From the cell containing the given text, extract its center point as [X, Y] coordinate. 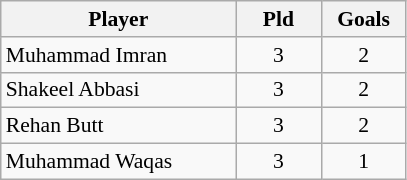
Shakeel Abbasi [118, 90]
Player [118, 19]
1 [364, 162]
Rehan Butt [118, 126]
Pld [278, 19]
Muhammad Waqas [118, 162]
Goals [364, 19]
Muhammad Imran [118, 55]
